Extract the (X, Y) coordinate from the center of the cell holding the provided text.  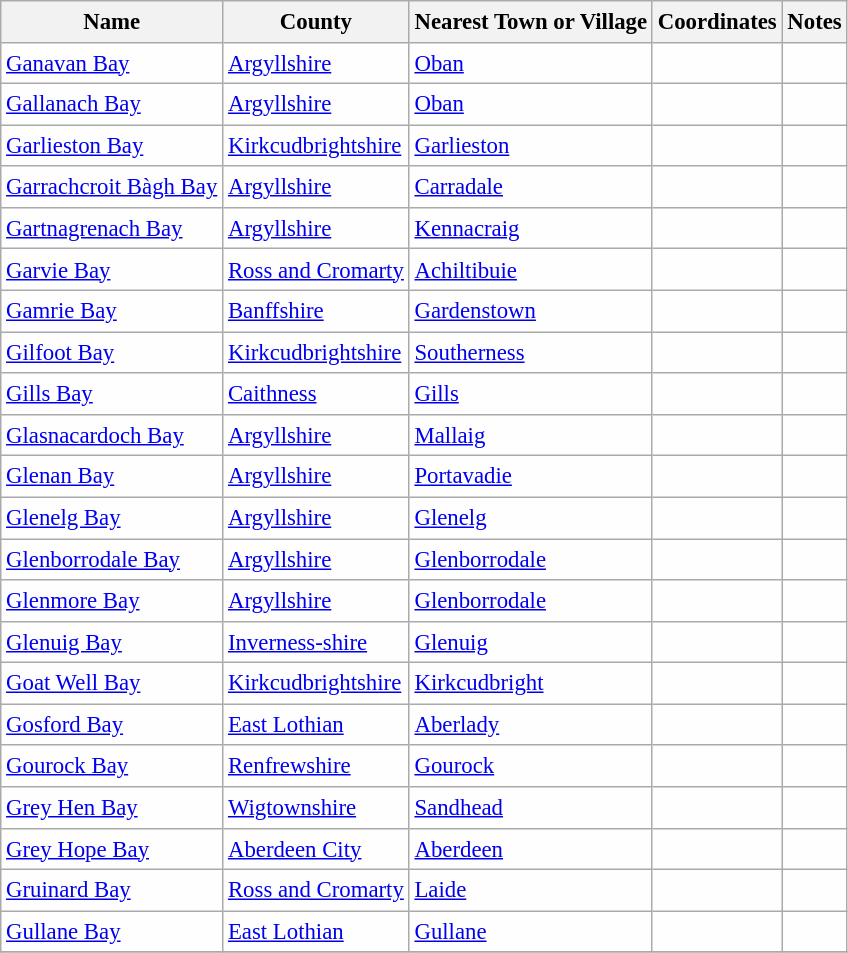
Portavadie (530, 476)
Gartnagrenach Bay (112, 228)
Glenuig (530, 642)
Garrachcroit Bàgh Bay (112, 186)
Caithness (316, 394)
Grey Hen Bay (112, 808)
Mallaig (530, 436)
Goat Well Bay (112, 684)
Grey Hope Bay (112, 848)
Gosford Bay (112, 724)
Gourock Bay (112, 766)
Achiltibuie (530, 270)
Nearest Town or Village (530, 22)
Notes (814, 22)
Gullane (530, 932)
Glenborrodale Bay (112, 560)
Gourock (530, 766)
Gardenstown (530, 312)
Carradale (530, 186)
Glenmore Bay (112, 600)
Garlieston Bay (112, 146)
Gruinard Bay (112, 890)
Gallanach Bay (112, 104)
Laide (530, 890)
Glasnacardoch Bay (112, 436)
Glenan Bay (112, 476)
Gills (530, 394)
Aberlady (530, 724)
Banffshire (316, 312)
Ganavan Bay (112, 62)
Name (112, 22)
Coordinates (717, 22)
Garvie Bay (112, 270)
Gilfoot Bay (112, 352)
Gullane Bay (112, 932)
County (316, 22)
Glenelg Bay (112, 518)
Renfrewshire (316, 766)
Gills Bay (112, 394)
Southerness (530, 352)
Wigtownshire (316, 808)
Gamrie Bay (112, 312)
Glenelg (530, 518)
Aberdeen (530, 848)
Aberdeen City (316, 848)
Garlieston (530, 146)
Kirkcudbright (530, 684)
Glenuig Bay (112, 642)
Inverness-shire (316, 642)
Sandhead (530, 808)
Kennacraig (530, 228)
